Identify which cell holds the provided text, then report its (X, Y) central coordinate. 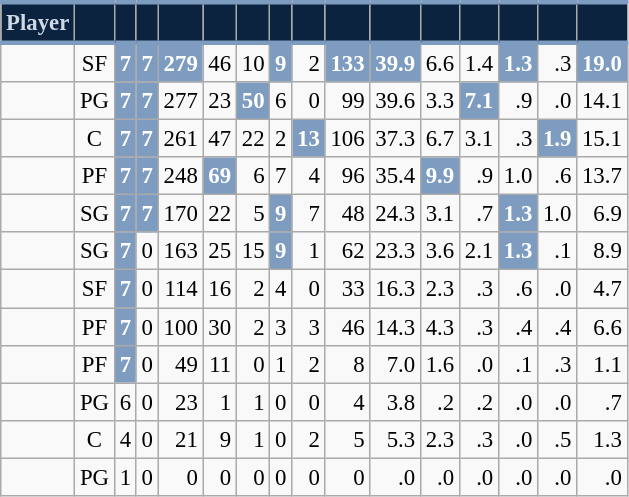
4.3 (440, 327)
39.6 (395, 101)
170 (180, 214)
11 (220, 364)
277 (180, 101)
5.3 (395, 439)
16.3 (395, 289)
3.8 (395, 402)
106 (348, 139)
48 (348, 214)
133 (348, 62)
8 (348, 364)
7.0 (395, 364)
50 (252, 101)
2.1 (478, 251)
24.3 (395, 214)
49 (180, 364)
14.3 (395, 327)
4.7 (602, 289)
21 (180, 439)
163 (180, 251)
6.9 (602, 214)
3.3 (440, 101)
39.9 (395, 62)
6.7 (440, 139)
1.9 (558, 139)
1.4 (478, 62)
114 (180, 289)
47 (220, 139)
100 (180, 327)
13.7 (602, 176)
10 (252, 62)
33 (348, 289)
7.1 (478, 101)
.5 (558, 439)
23.3 (395, 251)
15 (252, 251)
25 (220, 251)
1.6 (440, 364)
99 (348, 101)
279 (180, 62)
8.9 (602, 251)
14.1 (602, 101)
261 (180, 139)
Player (38, 22)
1.1 (602, 364)
19.0 (602, 62)
37.3 (395, 139)
16 (220, 289)
35.4 (395, 176)
9.9 (440, 176)
62 (348, 251)
69 (220, 176)
15.1 (602, 139)
3.6 (440, 251)
248 (180, 176)
96 (348, 176)
30 (220, 327)
13 (308, 139)
